From the cell containing the given text, extract its center point as [x, y] coordinate. 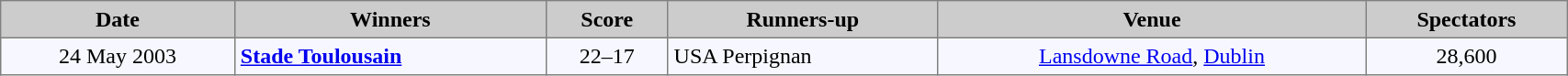
Spectators [1466, 19]
Lansdowne Road, Dublin [1152, 56]
Date [118, 19]
Venue [1152, 19]
Runners-up [803, 19]
Stade Toulousain [390, 56]
Winners [390, 19]
24 May 2003 [118, 56]
Score [607, 19]
22–17 [607, 56]
USA Perpignan [803, 56]
28,600 [1466, 56]
